Locate the cell with the specified text and output its (X, Y) center coordinate. 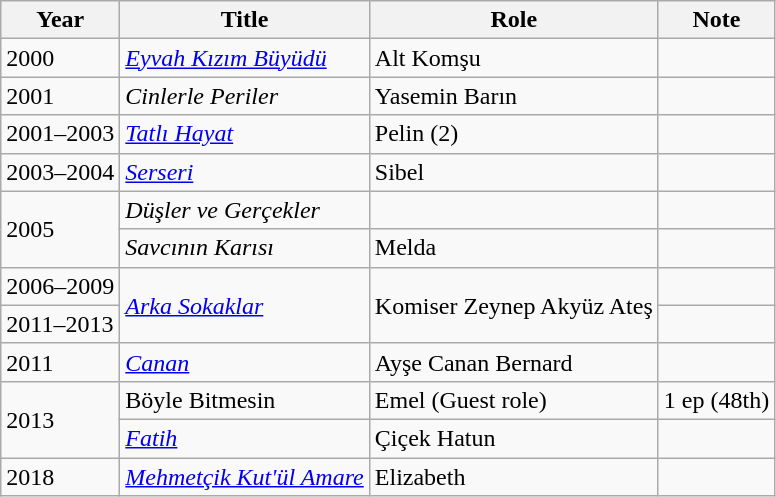
2011 (60, 362)
Komiser Zeynep Akyüz Ateş (514, 305)
Ayşe Canan Bernard (514, 362)
Savcının Karısı (244, 248)
2000 (60, 58)
Elizabeth (514, 477)
Eyvah Kızım Büyüdü (244, 58)
Cinlerle Periler (244, 96)
Canan (244, 362)
2001 (60, 96)
Melda (514, 248)
2018 (60, 477)
2001–2003 (60, 134)
Çiçek Hatun (514, 438)
Fatih (244, 438)
Tatlı Hayat (244, 134)
Alt Komşu (514, 58)
Böyle Bitmesin (244, 400)
Role (514, 20)
2003–2004 (60, 172)
Note (716, 20)
Serseri (244, 172)
2005 (60, 229)
2011–2013 (60, 324)
2013 (60, 419)
Arka Sokaklar (244, 305)
Yasemin Barın (514, 96)
1 ep (48th) (716, 400)
Sibel (514, 172)
2006–2009 (60, 286)
Title (244, 20)
Emel (Guest role) (514, 400)
Year (60, 20)
Mehmetçik Kut'ül Amare (244, 477)
Düşler ve Gerçekler (244, 210)
Pelin (2) (514, 134)
